Search for the cell housing the specified text and yield its [X, Y] center coordinate. 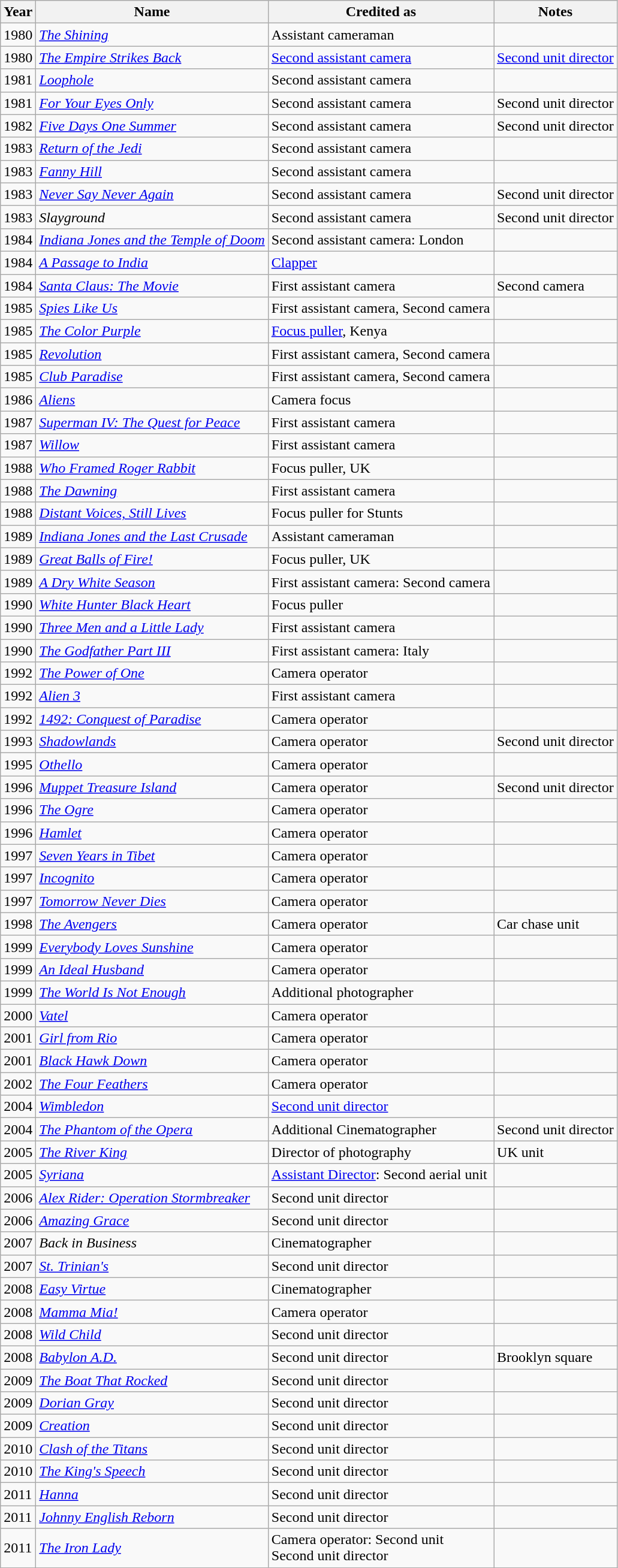
Loophole [152, 80]
1492: Conquest of Paradise [152, 719]
Muppet Treasure Island [152, 787]
2002 [18, 1084]
The Ogre [152, 810]
The Iron Lady [152, 1548]
1998 [18, 924]
Shadowlands [152, 742]
Vatel [152, 1016]
Focus puller [381, 605]
Amazing Grace [152, 1220]
Johnny English Reborn [152, 1517]
Car chase unit [556, 924]
Willow [152, 445]
Santa Claus: The Movie [152, 286]
Hamlet [152, 833]
1993 [18, 742]
Creation [152, 1426]
Wimbledon [152, 1107]
1982 [18, 126]
Black Hawk Down [152, 1061]
Wild Child [152, 1334]
Clash of the Titans [152, 1449]
Alien 3 [152, 696]
Return of the Jedi [152, 149]
Slayground [152, 217]
The Avengers [152, 924]
Alex Rider: Operation Stormbreaker [152, 1198]
The Color Purple [152, 331]
Incognito [152, 878]
Second assistant camera: London [381, 240]
1986 [18, 400]
Director of photography [381, 1152]
Assistant Director: Second aerial unit [381, 1175]
The Boat That Rocked [152, 1380]
Babylon A.D. [152, 1357]
The River King [152, 1152]
Brooklyn square [556, 1357]
Mamma Mia! [152, 1312]
Indiana Jones and the Last Crusade [152, 536]
The King's Speech [152, 1472]
Never Say Never Again [152, 194]
Who Framed Roger Rabbit [152, 468]
Notes [556, 12]
UK unit [556, 1152]
Five Days One Summer [152, 126]
The World Is Not Enough [152, 992]
Indiana Jones and the Temple of Doom [152, 240]
Camera operator: Second unitSecond unit director [381, 1548]
Girl from Rio [152, 1038]
Distant Voices, Still Lives [152, 513]
Syriana [152, 1175]
Focus puller for Stunts [381, 513]
The Dawning [152, 491]
The Phantom of the Opera [152, 1129]
For Your Eyes Only [152, 103]
Credited as [381, 12]
Othello [152, 765]
The Godfather Part III [152, 650]
A Dry White Season [152, 582]
Aliens [152, 400]
A Passage to India [152, 262]
Three Men and a Little Lady [152, 627]
Revolution [152, 354]
Tomorrow Never Dies [152, 901]
1995 [18, 765]
Year [18, 12]
Focus puller, Kenya [381, 331]
The Empire Strikes Back [152, 58]
Easy Virtue [152, 1289]
Camera focus [381, 400]
Back in Business [152, 1243]
2000 [18, 1016]
White Hunter Black Heart [152, 605]
Fanny Hill [152, 171]
Dorian Gray [152, 1403]
Club Paradise [152, 377]
An Ideal Husband [152, 969]
Second camera [556, 286]
First assistant camera: Second camera [381, 582]
Clapper [381, 262]
The Shining [152, 35]
Superman IV: The Quest for Peace [152, 422]
Name [152, 12]
Additional photographer [381, 992]
Additional Cinematographer [381, 1129]
Great Balls of Fire! [152, 559]
Everybody Loves Sunshine [152, 947]
St. Trinian's [152, 1266]
The Power of One [152, 673]
Hanna [152, 1494]
Seven Years in Tibet [152, 856]
First assistant camera: Italy [381, 650]
Spies Like Us [152, 309]
The Four Feathers [152, 1084]
